Determine the [x, y] coordinate at the center of the cell enclosing the given text.  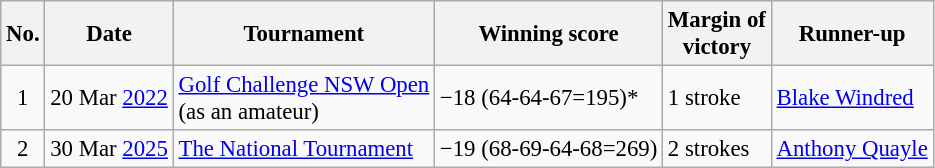
2 [23, 149]
Golf Challenge NSW Open(as an amateur) [304, 98]
Tournament [304, 34]
No. [23, 34]
2 strokes [718, 149]
Runner-up [852, 34]
1 stroke [718, 98]
Margin ofvictory [718, 34]
Anthony Quayle [852, 149]
The National Tournament [304, 149]
Winning score [549, 34]
−18 (64-64-67=195)* [549, 98]
20 Mar 2022 [109, 98]
Date [109, 34]
30 Mar 2025 [109, 149]
Blake Windred [852, 98]
−19 (68-69-64-68=269) [549, 149]
1 [23, 98]
